Provide the (x, y) coordinate of the cell's center where the given text is located.  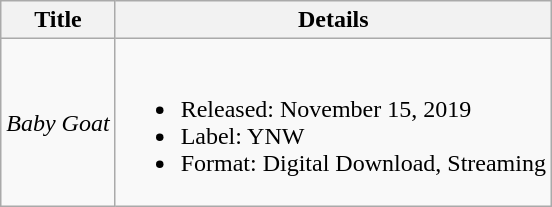
Title (58, 20)
Released: November 15, 2019Label: YNWFormat: Digital Download, Streaming (333, 122)
Details (333, 20)
Baby Goat (58, 122)
